Determine the (x, y) coordinate at the center of the cell enclosing the given text.  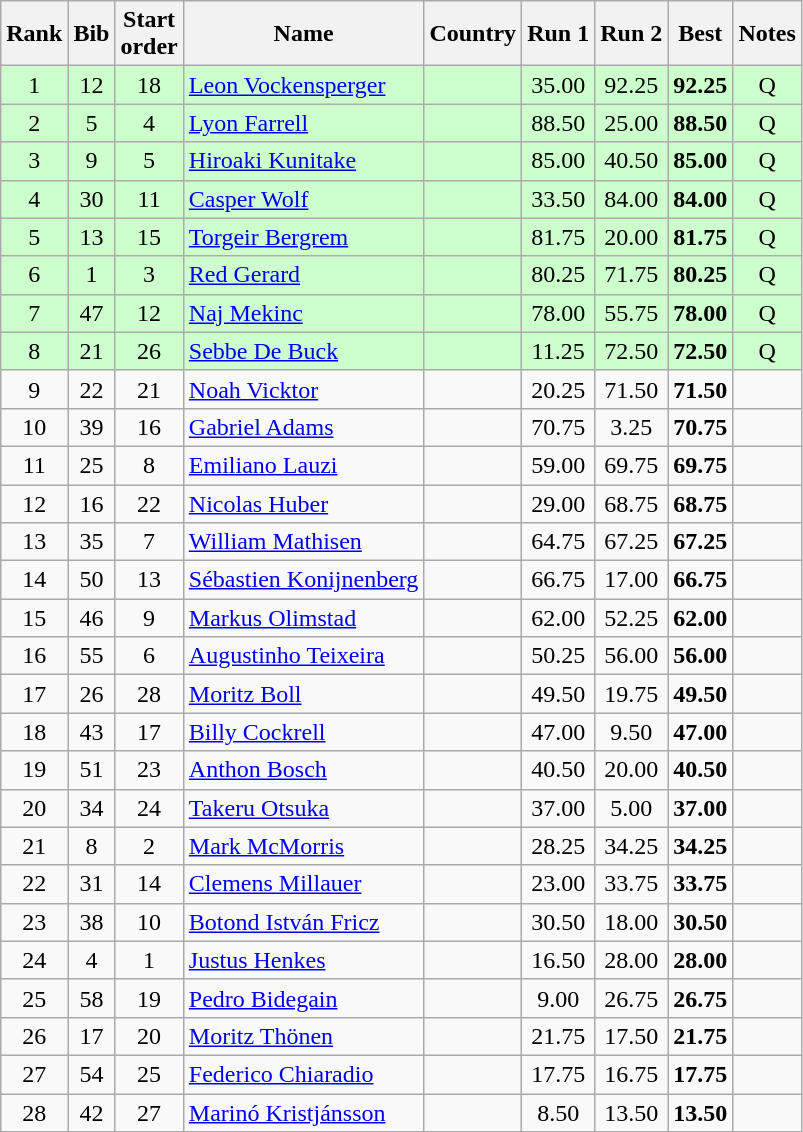
39 (92, 427)
Moritz Thönen (304, 1036)
51 (92, 770)
Name (304, 34)
Sebbe De Buck (304, 351)
28.25 (558, 846)
38 (92, 922)
34 (92, 808)
Takeru Otsuka (304, 808)
42 (92, 1113)
Moritz Boll (304, 694)
Bib (92, 34)
Notes (767, 34)
Leon Vockensperger (304, 85)
Lyon Farrell (304, 123)
64.75 (558, 542)
Emiliano Lauzi (304, 465)
Federico Chiaradio (304, 1074)
29.00 (558, 503)
19.75 (632, 694)
55.75 (632, 313)
Casper Wolf (304, 199)
33.50 (558, 199)
Augustinho Teixeira (304, 656)
Billy Cockrell (304, 732)
Markus Olimstad (304, 618)
31 (92, 884)
Anthon Bosch (304, 770)
Botond István Fricz (304, 922)
9.50 (632, 732)
11.25 (558, 351)
17.00 (632, 580)
Mark McMorris (304, 846)
Justus Henkes (304, 960)
71.75 (632, 275)
Noah Vicktor (304, 389)
47 (92, 313)
58 (92, 998)
17.50 (632, 1036)
3.25 (632, 427)
Red Gerard (304, 275)
Run 1 (558, 34)
Marinó Kristjánsson (304, 1113)
35.00 (558, 85)
Rank (34, 34)
52.25 (632, 618)
9.00 (558, 998)
Hiroaki Kunitake (304, 161)
Nicolas Huber (304, 503)
20.25 (558, 389)
18.00 (632, 922)
16.75 (632, 1074)
55 (92, 656)
Run 2 (632, 34)
30 (92, 199)
54 (92, 1074)
Sébastien Konijnenberg (304, 580)
25.00 (632, 123)
Torgeir Bergrem (304, 237)
43 (92, 732)
16.50 (558, 960)
Startorder (149, 34)
Pedro Bidegain (304, 998)
50.25 (558, 656)
59.00 (558, 465)
50 (92, 580)
Naj Mekinc (304, 313)
Clemens Millauer (304, 884)
Gabriel Adams (304, 427)
Best (700, 34)
William Mathisen (304, 542)
Country (473, 34)
46 (92, 618)
35 (92, 542)
8.50 (558, 1113)
23.00 (558, 884)
5.00 (632, 808)
